Return [x, y] of the center of cell containing provided text 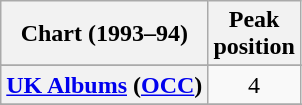
UK Albums (OCC) [104, 85]
4 [254, 85]
Peakposition [254, 34]
Chart (1993–94) [104, 34]
